Find where the given text appears and provide that cell's center as [X, Y] coordinate. 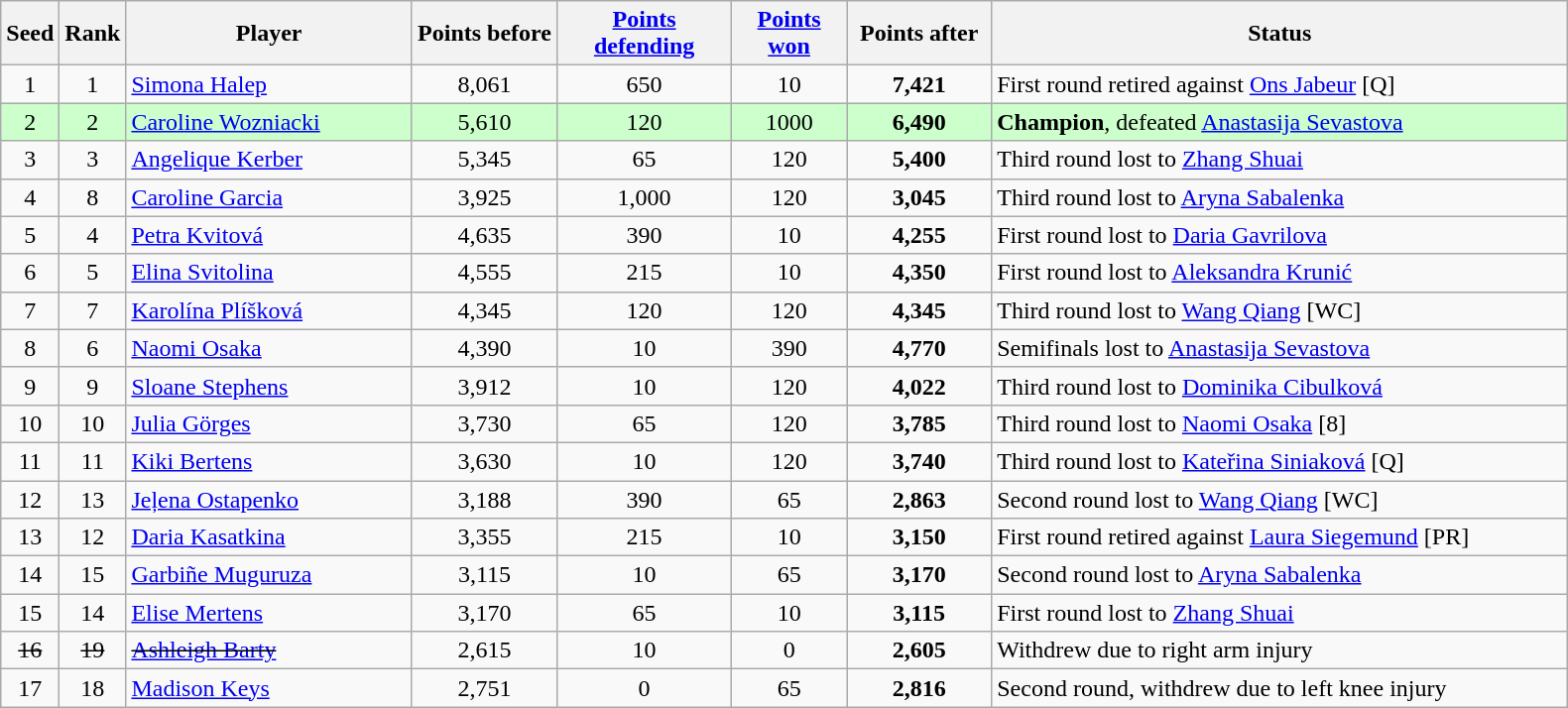
16 [30, 650]
Third round lost to Naomi Osaka [8] [1279, 423]
1,000 [645, 197]
Third round lost to Wang Qiang [WC] [1279, 310]
Seed [30, 34]
Champion, defeated Anastasija Sevastova [1279, 122]
2,615 [484, 650]
Ashleigh Barty [270, 650]
Angelique Kerber [270, 160]
17 [30, 688]
Caroline Garcia [270, 197]
Petra Kvitová [270, 235]
4,255 [919, 235]
Caroline Wozniacki [270, 122]
Points after [919, 34]
2,751 [484, 688]
Naomi Osaka [270, 348]
2,816 [919, 688]
Sloane Stephens [270, 386]
Jeļena Ostapenko [270, 499]
4,770 [919, 348]
4,022 [919, 386]
650 [645, 84]
3,188 [484, 499]
Points before [484, 34]
First round retired against Laura Siegemund [PR] [1279, 537]
Karolína Plíšková [270, 310]
4,555 [484, 273]
1000 [789, 122]
Madison Keys [270, 688]
Elina Svitolina [270, 273]
Player [270, 34]
6,490 [919, 122]
Daria Kasatkina [270, 537]
4,635 [484, 235]
7,421 [919, 84]
First round lost to Aleksandra Krunić [1279, 273]
Status [1279, 34]
18 [93, 688]
Julia Görges [270, 423]
Simona Halep [270, 84]
3,925 [484, 197]
Third round lost to Dominika Cibulková [1279, 386]
5,400 [919, 160]
Garbiñe Muguruza [270, 575]
4,350 [919, 273]
3,730 [484, 423]
5,345 [484, 160]
First round retired against Ons Jabeur [Q] [1279, 84]
Elise Mertens [270, 613]
8,061 [484, 84]
2,605 [919, 650]
Rank [93, 34]
Points defending [645, 34]
First round lost to Zhang Shuai [1279, 613]
Second round, withdrew due to left knee injury [1279, 688]
2,863 [919, 499]
Withdrew due to right arm injury [1279, 650]
First round lost to Daria Gavrilova [1279, 235]
Kiki Bertens [270, 461]
3,740 [919, 461]
3,150 [919, 537]
Semifinals lost to Anastasija Sevastova [1279, 348]
4,390 [484, 348]
Third round lost to Zhang Shuai [1279, 160]
19 [93, 650]
3,912 [484, 386]
3,785 [919, 423]
Third round lost to Kateřina Siniaková [Q] [1279, 461]
Third round lost to Aryna Sabalenka [1279, 197]
3,630 [484, 461]
3,355 [484, 537]
5,610 [484, 122]
3,045 [919, 197]
Second round lost to Aryna Sabalenka [1279, 575]
Second round lost to Wang Qiang [WC] [1279, 499]
Points won [789, 34]
